Capture the cell that displays the provided text and extract its [X, Y] central coordinate. 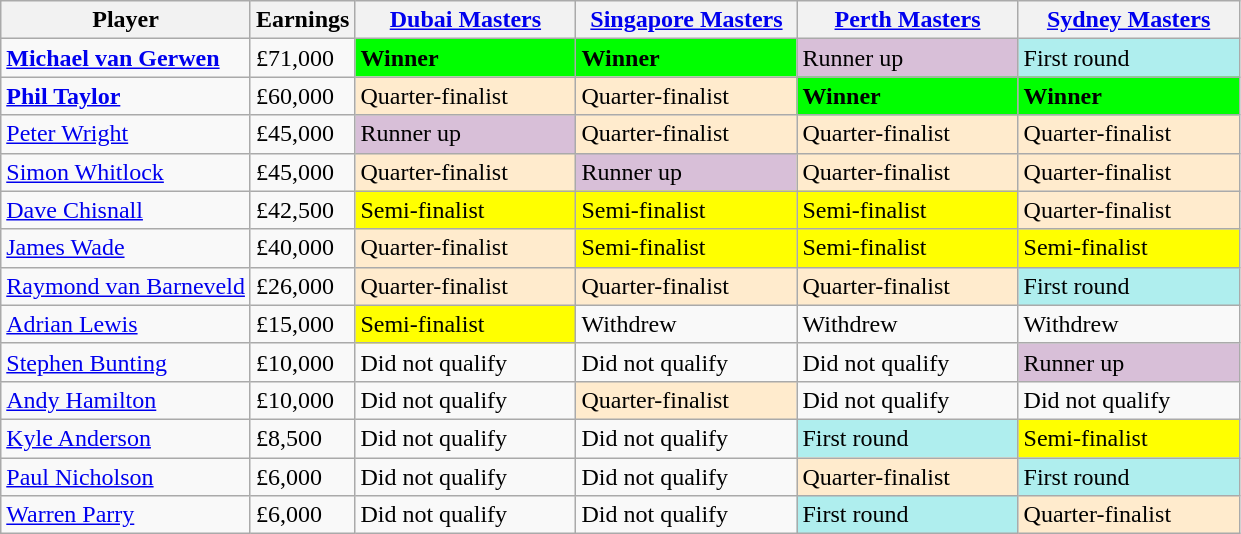
Andy Hamilton [126, 400]
Simon Whitlock [126, 172]
Player [126, 20]
Warren Parry [126, 515]
£40,000 [302, 248]
Dave Chisnall [126, 210]
Michael van Gerwen [126, 58]
Dubai Masters [466, 20]
Peter Wright [126, 134]
Raymond van Barneveld [126, 286]
£26,000 [302, 286]
£8,500 [302, 438]
£42,500 [302, 210]
Sydney Masters [1128, 20]
Stephen Bunting [126, 362]
James Wade [126, 248]
Adrian Lewis [126, 324]
Perth Masters [908, 20]
£60,000 [302, 96]
Kyle Anderson [126, 438]
Paul Nicholson [126, 477]
£71,000 [302, 58]
£15,000 [302, 324]
Singapore Masters [686, 20]
Phil Taylor [126, 96]
Earnings [302, 20]
